Determine the (X, Y) coordinate at the center of the cell enclosing the given text.  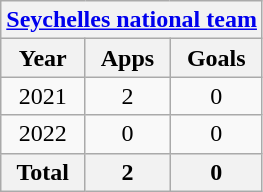
2022 (43, 134)
Apps (128, 58)
Goals (216, 58)
Year (43, 58)
Seychelles national team (132, 20)
2021 (43, 96)
Total (43, 172)
